Return the [x, y] coordinate for the center point of the cell that contains the specified text.  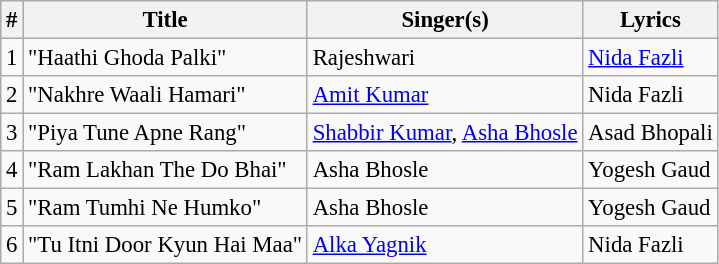
Rajeshwari [444, 58]
"Nakhre Waali Hamari" [166, 95]
Title [166, 20]
Asad Bhopali [650, 133]
"Tu Itni Door Kyun Hai Maa" [166, 245]
Singer(s) [444, 20]
3 [12, 133]
2 [12, 95]
Shabbir Kumar, Asha Bhosle [444, 133]
Amit Kumar [444, 95]
# [12, 20]
"Haathi Ghoda Palki" [166, 58]
5 [12, 208]
Lyrics [650, 20]
"Ram Lakhan The Do Bhai" [166, 170]
1 [12, 58]
"Ram Tumhi Ne Humko" [166, 208]
4 [12, 170]
"Piya Tune Apne Rang" [166, 133]
6 [12, 245]
Alka Yagnik [444, 245]
